Detect which cell encompasses the target text, then output its [x, y] center coordinate. 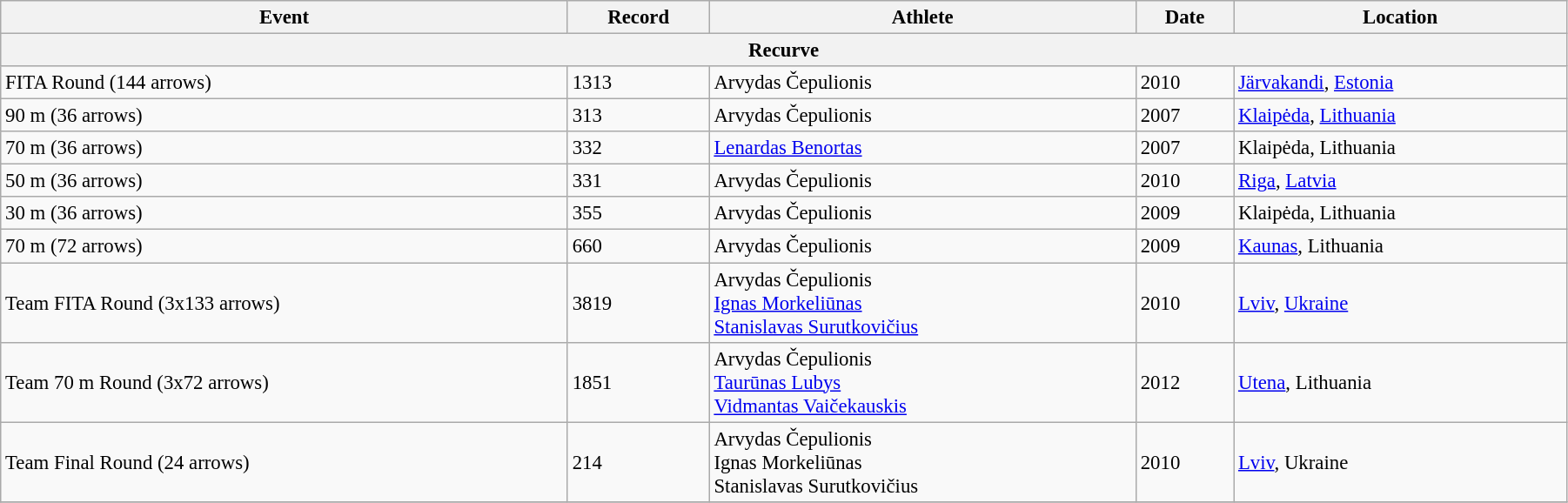
332 [639, 148]
2012 [1184, 382]
Utena, Lithuania [1401, 382]
30 m (36 arrows) [285, 213]
Athlete [922, 17]
70 m (36 arrows) [285, 148]
214 [639, 462]
Järvakandi, Estonia [1401, 83]
Team FITA Round (3x133 arrows) [285, 303]
1313 [639, 83]
3819 [639, 303]
1851 [639, 382]
331 [639, 181]
Record [639, 17]
70 m (72 arrows) [285, 246]
Lenardas Benortas [922, 148]
Recurve [784, 50]
50 m (36 arrows) [285, 181]
FITA Round (144 arrows) [285, 83]
Arvydas ČepulionisTaurūnas LubysVidmantas Vaičekauskis [922, 382]
Team 70 m Round (3x72 arrows) [285, 382]
Location [1401, 17]
Kaunas, Lithuania [1401, 246]
Riga, Latvia [1401, 181]
313 [639, 116]
90 m (36 arrows) [285, 116]
660 [639, 246]
Team Final Round (24 arrows) [285, 462]
355 [639, 213]
Date [1184, 17]
Event [285, 17]
